Provide the (x, y) coordinate of the cell's center where the given text is located.  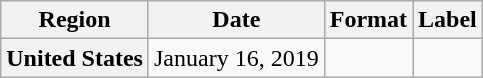
Label (448, 20)
United States (75, 58)
Region (75, 20)
Format (368, 20)
Date (236, 20)
January 16, 2019 (236, 58)
